Capture the cell that displays the provided text and extract its (X, Y) central coordinate. 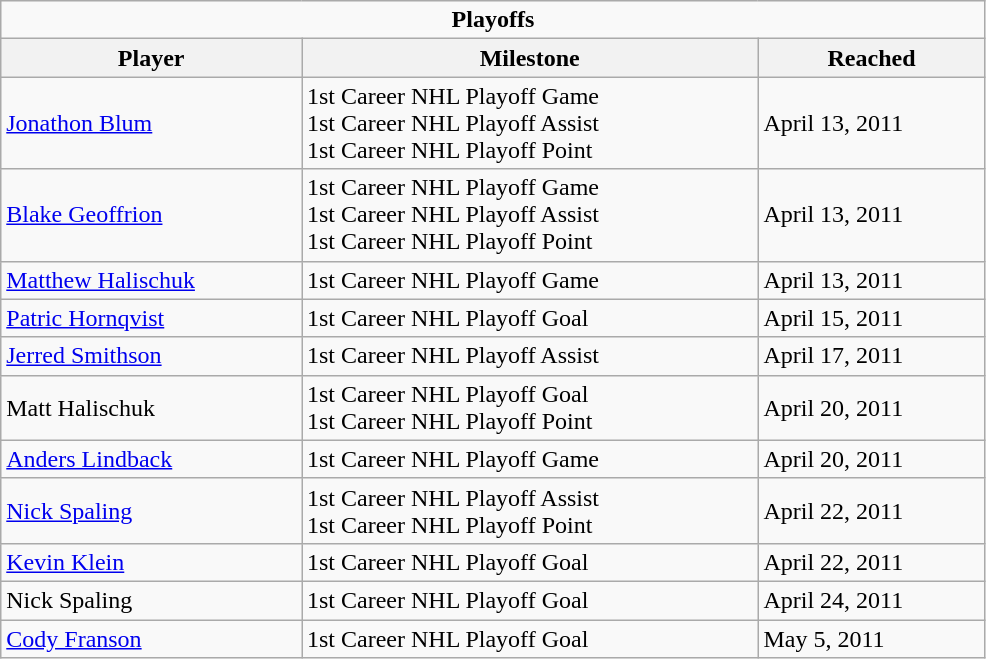
Jonathon Blum (152, 123)
Kevin Klein (152, 562)
Playoffs (493, 20)
Patric Hornqvist (152, 318)
April 15, 2011 (872, 318)
April 17, 2011 (872, 356)
Jerred Smithson (152, 356)
1st Career NHL Playoff Assist1st Career NHL Playoff Point (530, 510)
Anders Lindback (152, 459)
Reached (872, 58)
Matt Halischuk (152, 408)
Blake Geoffrion (152, 215)
1st Career NHL Playoff Assist (530, 356)
Player (152, 58)
April 24, 2011 (872, 600)
1st Career NHL Playoff Goal1st Career NHL Playoff Point (530, 408)
Milestone (530, 58)
Matthew Halischuk (152, 280)
Cody Franson (152, 639)
May 5, 2011 (872, 639)
